Output the (x, y) coordinate of the center of the cell containing the given text.  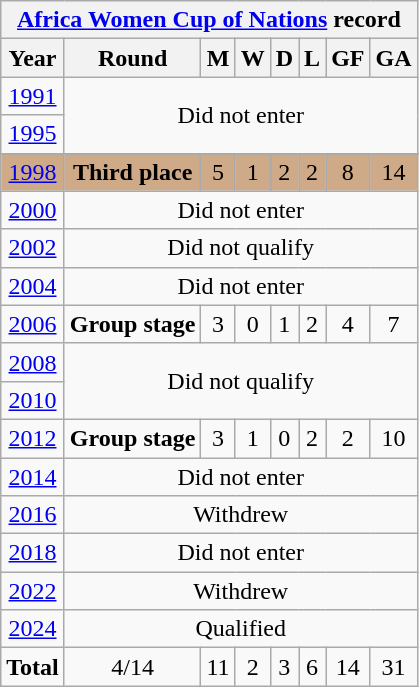
1998 (33, 172)
Qualified (240, 629)
1991 (33, 96)
6 (312, 667)
M (218, 58)
4 (348, 324)
Africa Women Cup of Nations record (209, 20)
7 (394, 324)
Third place (132, 172)
2022 (33, 591)
L (312, 58)
GF (348, 58)
1995 (33, 134)
2002 (33, 248)
Round (132, 58)
10 (394, 438)
11 (218, 667)
D (284, 58)
2018 (33, 553)
2008 (33, 362)
4/14 (132, 667)
2006 (33, 324)
2014 (33, 477)
31 (394, 667)
8 (348, 172)
2024 (33, 629)
W (252, 58)
2016 (33, 515)
2000 (33, 210)
2012 (33, 438)
Total (33, 667)
5 (218, 172)
Year (33, 58)
2010 (33, 400)
GA (394, 58)
2004 (33, 286)
